For the text-containing cell, return its midpoint in (X, Y) coordinate format. 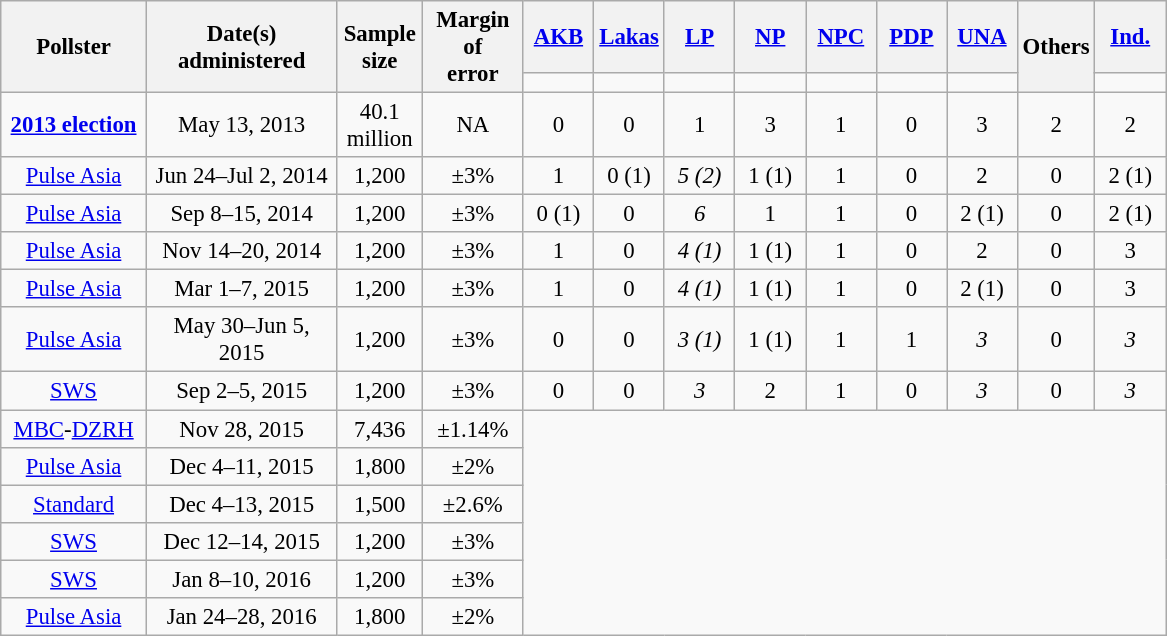
±2.6% (474, 504)
Samplesize (380, 47)
5 (2) (700, 176)
Jan 8–10, 2016 (242, 579)
Sep 2–5, 2015 (242, 391)
May 30–Jun 5, 2015 (242, 340)
Mar 1–7, 2015 (242, 289)
Nov 14–20, 2014 (242, 251)
3 (1) (700, 340)
UNA (982, 36)
Jan 24–28, 2016 (242, 617)
Pollster (74, 47)
Dec 12–14, 2015 (242, 541)
NPC (842, 36)
±1.14% (474, 429)
PDP (912, 36)
Margin oferror (474, 47)
Standard (74, 504)
2013 election (74, 126)
1,500 (380, 504)
Ind. (1130, 36)
7,436 (380, 429)
NP (770, 36)
6 (700, 214)
Nov 28, 2015 (242, 429)
May 13, 2013 (242, 126)
Lakas (630, 36)
LP (700, 36)
40.1 million (380, 126)
Sep 8–15, 2014 (242, 214)
Dec 4–13, 2015 (242, 504)
Dec 4–11, 2015 (242, 466)
MBC-DZRH (74, 429)
Jun 24–Jul 2, 2014 (242, 176)
NA (474, 126)
Date(s) administered (242, 47)
AKB (558, 36)
Others (1056, 47)
